Search for the cell housing the specified text and yield its [x, y] center coordinate. 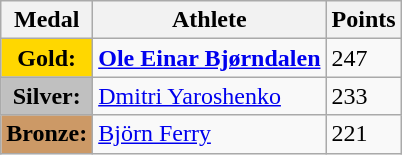
Silver: [47, 96]
Bronze: [47, 134]
Gold: [47, 58]
Björn Ferry [210, 134]
Dmitri Yaroshenko [210, 96]
233 [364, 96]
Ole Einar Bjørndalen [210, 58]
247 [364, 58]
Medal [47, 20]
Athlete [210, 20]
Points [364, 20]
221 [364, 134]
